Extract the (X, Y) coordinate from the center of the cell holding the provided text.  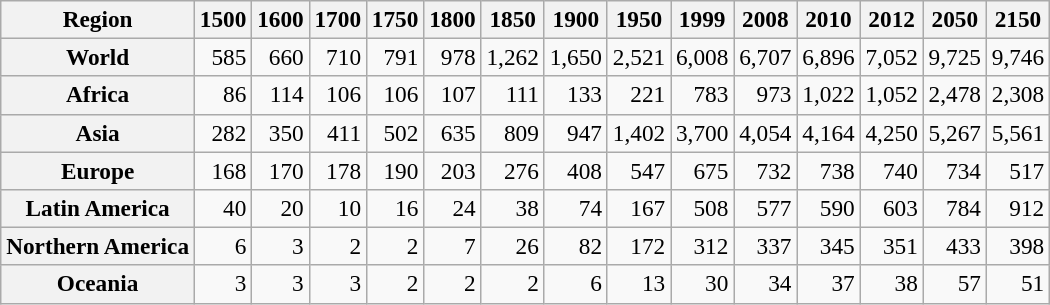
172 (638, 246)
408 (576, 170)
168 (222, 170)
221 (638, 95)
2,521 (638, 57)
337 (766, 246)
34 (766, 284)
178 (338, 170)
517 (1018, 170)
16 (394, 208)
133 (576, 95)
74 (576, 208)
738 (828, 170)
282 (222, 133)
13 (638, 284)
203 (452, 170)
82 (576, 246)
411 (338, 133)
912 (1018, 208)
433 (954, 246)
2,478 (954, 95)
1,052 (892, 95)
398 (1018, 246)
107 (452, 95)
1700 (338, 19)
1,402 (638, 133)
590 (828, 208)
167 (638, 208)
86 (222, 95)
9,746 (1018, 57)
1850 (512, 19)
2150 (1018, 19)
547 (638, 170)
1600 (280, 19)
111 (512, 95)
585 (222, 57)
2008 (766, 19)
502 (394, 133)
791 (394, 57)
3,700 (702, 133)
Oceania (98, 284)
1750 (394, 19)
Region (98, 19)
508 (702, 208)
26 (512, 246)
734 (954, 170)
740 (892, 170)
4,250 (892, 133)
4,164 (828, 133)
2010 (828, 19)
675 (702, 170)
1,650 (576, 57)
30 (702, 284)
Europe (98, 170)
7,052 (892, 57)
577 (766, 208)
732 (766, 170)
1900 (576, 19)
276 (512, 170)
784 (954, 208)
351 (892, 246)
40 (222, 208)
Latin America (98, 208)
114 (280, 95)
973 (766, 95)
190 (394, 170)
710 (338, 57)
7 (452, 246)
Asia (98, 133)
809 (512, 133)
5,267 (954, 133)
37 (828, 284)
350 (280, 133)
660 (280, 57)
345 (828, 246)
10 (338, 208)
6,008 (702, 57)
978 (452, 57)
1,022 (828, 95)
24 (452, 208)
170 (280, 170)
2,308 (1018, 95)
9,725 (954, 57)
Northern America (98, 246)
783 (702, 95)
635 (452, 133)
Africa (98, 95)
20 (280, 208)
2012 (892, 19)
5,561 (1018, 133)
947 (576, 133)
51 (1018, 284)
1999 (702, 19)
2050 (954, 19)
312 (702, 246)
603 (892, 208)
6,896 (828, 57)
World (98, 57)
6,707 (766, 57)
1950 (638, 19)
1500 (222, 19)
4,054 (766, 133)
1,262 (512, 57)
1800 (452, 19)
57 (954, 284)
